For the text-containing cell, return its midpoint in (X, Y) coordinate format. 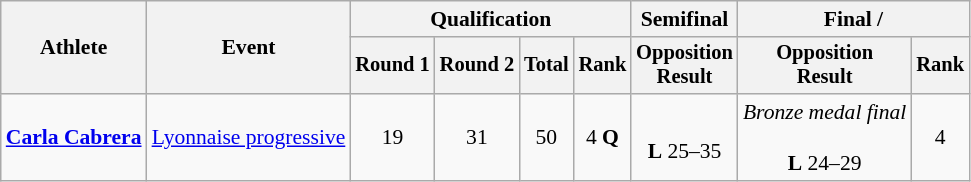
4 Q (603, 138)
31 (477, 138)
Total (546, 66)
Round 1 (392, 66)
Event (249, 48)
Carla Cabrera (74, 138)
Semifinal (684, 19)
Bronze medal finalL 24–29 (825, 138)
Lyonnaise progressive (249, 138)
Round 2 (477, 66)
L 25–35 (684, 138)
50 (546, 138)
19 (392, 138)
Athlete (74, 48)
Qualification (490, 19)
Final / (854, 19)
4 (940, 138)
